For the text-containing cell, return its midpoint in (x, y) coordinate format. 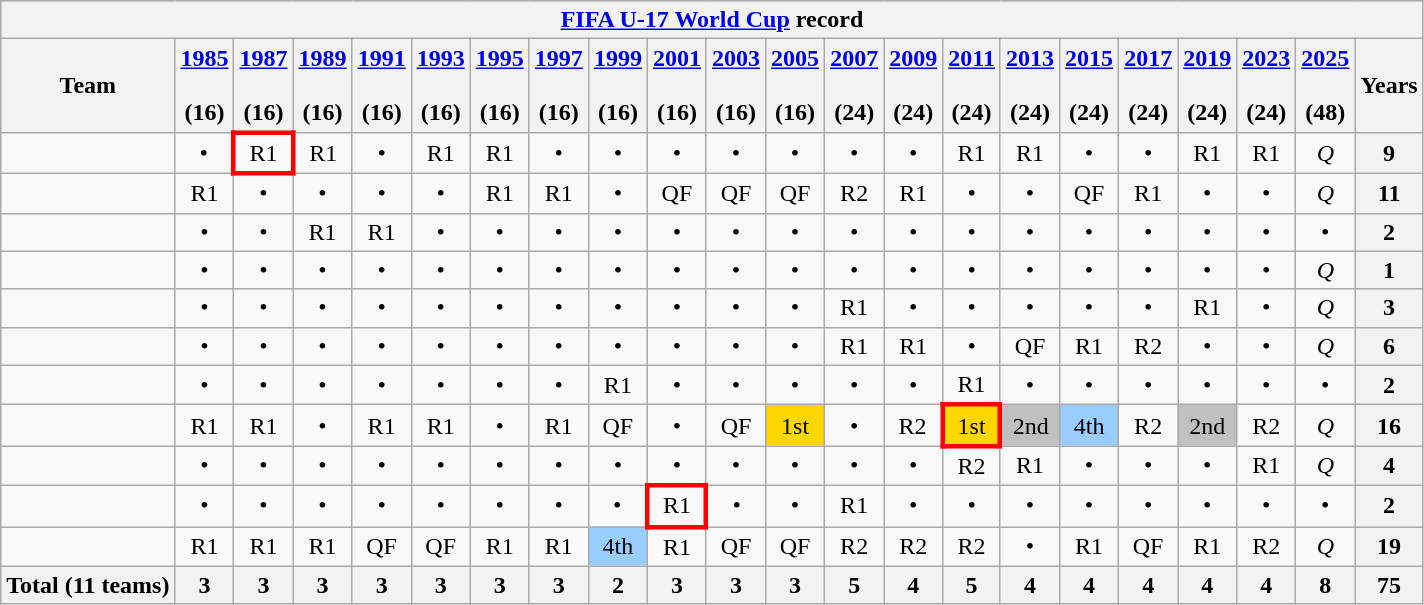
2017(24) (1148, 86)
1 (1389, 270)
8 (1326, 585)
1989(16) (322, 86)
2013(24) (1030, 86)
Years (1389, 86)
FIFA U-17 World Cup record (712, 20)
19 (1389, 546)
2023(24) (1266, 86)
1987(16) (264, 86)
6 (1389, 346)
Total (11 teams) (88, 585)
1993(16) (440, 86)
11 (1389, 193)
2015(24) (1090, 86)
2009(24) (914, 86)
2005(16) (796, 86)
9 (1389, 152)
2025(48) (1326, 86)
2003(16) (736, 86)
2011(24) (972, 86)
2001(16) (676, 86)
1991(16) (382, 86)
2007(24) (854, 86)
16 (1389, 426)
1985(16) (204, 86)
1997(16) (558, 86)
1999(16) (618, 86)
75 (1389, 585)
2019(24) (1208, 86)
Team (88, 86)
1995(16) (500, 86)
